Return the [X, Y] coordinate for the center point of the cell that contains the specified text.  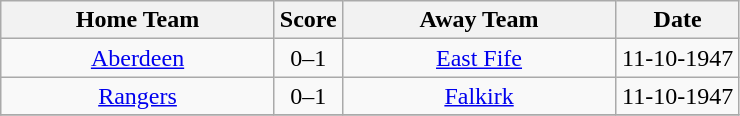
Aberdeen [138, 58]
Rangers [138, 96]
Home Team [138, 20]
Away Team [479, 20]
Date [678, 20]
Score [308, 20]
Falkirk [479, 96]
East Fife [479, 58]
